Capture the cell that displays the provided text and extract its (x, y) central coordinate. 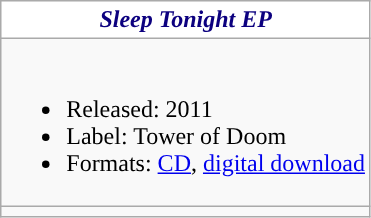
Sleep Tonight EP (186, 20)
Released: 2011Label: Tower of DoomFormats: CD, digital download (186, 122)
